Output the [x, y] coordinate of the center of the cell containing the given text.  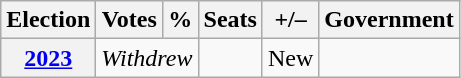
Withdrew [147, 58]
2023 [48, 58]
Government [389, 20]
Votes [130, 20]
Seats [230, 20]
% [180, 20]
+/– [290, 20]
Election [48, 20]
New [290, 58]
